Detect which cell encompasses the target text, then output its [X, Y] center coordinate. 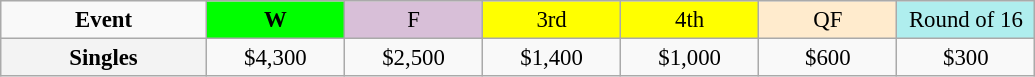
3rd [552, 20]
$1,000 [690, 58]
W [275, 20]
$2,500 [413, 58]
4th [690, 20]
QF [828, 20]
Event [104, 20]
$1,400 [552, 58]
Round of 16 [966, 20]
F [413, 20]
$300 [966, 58]
Singles [104, 58]
$600 [828, 58]
$4,300 [275, 58]
